Locate the cell with the specified text and output its (x, y) center coordinate. 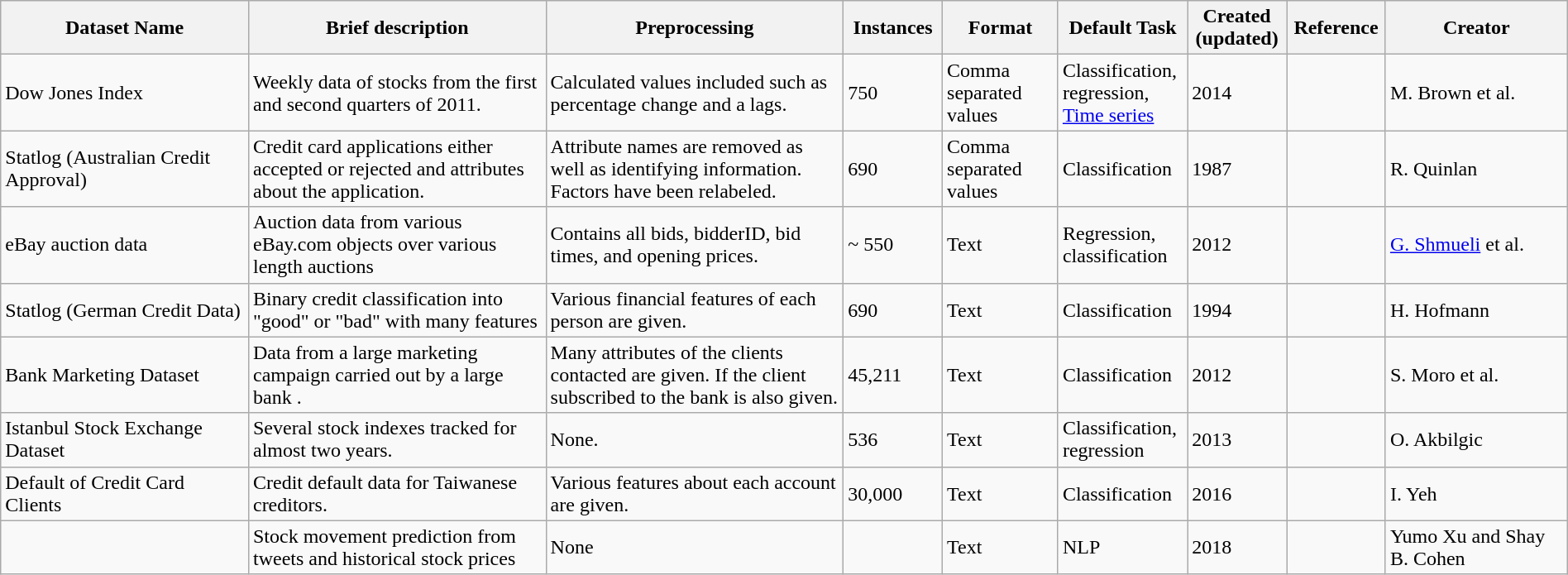
Calculated values included such as percentage change and a lags. (695, 93)
I. Yeh (1476, 493)
Various features about each account are given. (695, 493)
R. Quinlan (1476, 169)
Bank Marketing Dataset (125, 375)
1994 (1237, 309)
Format (1001, 28)
Stock movement prediction from tweets and historical stock prices (397, 548)
O. Akbilgic (1476, 440)
2013 (1237, 440)
~ 550 (893, 245)
Statlog (German Credit Data) (125, 309)
Credit card applications either accepted or rejected and attributes about the application. (397, 169)
536 (893, 440)
Regression, classification (1122, 245)
Classification, regression (1122, 440)
Statlog (Australian Credit Approval) (125, 169)
Several stock indexes tracked for almost two years. (397, 440)
M. Brown et al. (1476, 93)
S. Moro et al. (1476, 375)
750 (893, 93)
Default of Credit Card Clients (125, 493)
Weekly data of stocks from the first and second quarters of 2011. (397, 93)
Contains all bids, bidderID, bid times, and opening prices. (695, 245)
G. Shmueli et al. (1476, 245)
Istanbul Stock Exchange Dataset (125, 440)
Many attributes of the clients contacted are given. If the client subscribed to the bank is also given. (695, 375)
Preprocessing (695, 28)
None (695, 548)
Various financial features of each person are given. (695, 309)
Default Task (1122, 28)
Attribute names are removed as well as identifying information. Factors have been relabeled. (695, 169)
None. (695, 440)
Binary credit classification into "good" or "bad" with many features (397, 309)
Credit default data for Taiwanese creditors. (397, 493)
Data from a large marketing campaign carried out by a large bank . (397, 375)
30,000 (893, 493)
Instances (893, 28)
Dow Jones Index (125, 93)
Creator (1476, 28)
2016 (1237, 493)
2018 (1237, 548)
2014 (1237, 93)
eBay auction data (125, 245)
Brief description (397, 28)
Created (updated) (1237, 28)
Reference (1336, 28)
Dataset Name (125, 28)
Classification, regression, Time series (1122, 93)
45,211 (893, 375)
1987 (1237, 169)
NLP (1122, 548)
Yumo Xu and Shay B. Cohen (1476, 548)
Auction data from various eBay.com objects over various length auctions (397, 245)
H. Hofmann (1476, 309)
